Find where the given text appears and provide that cell's center as (x, y) coordinate. 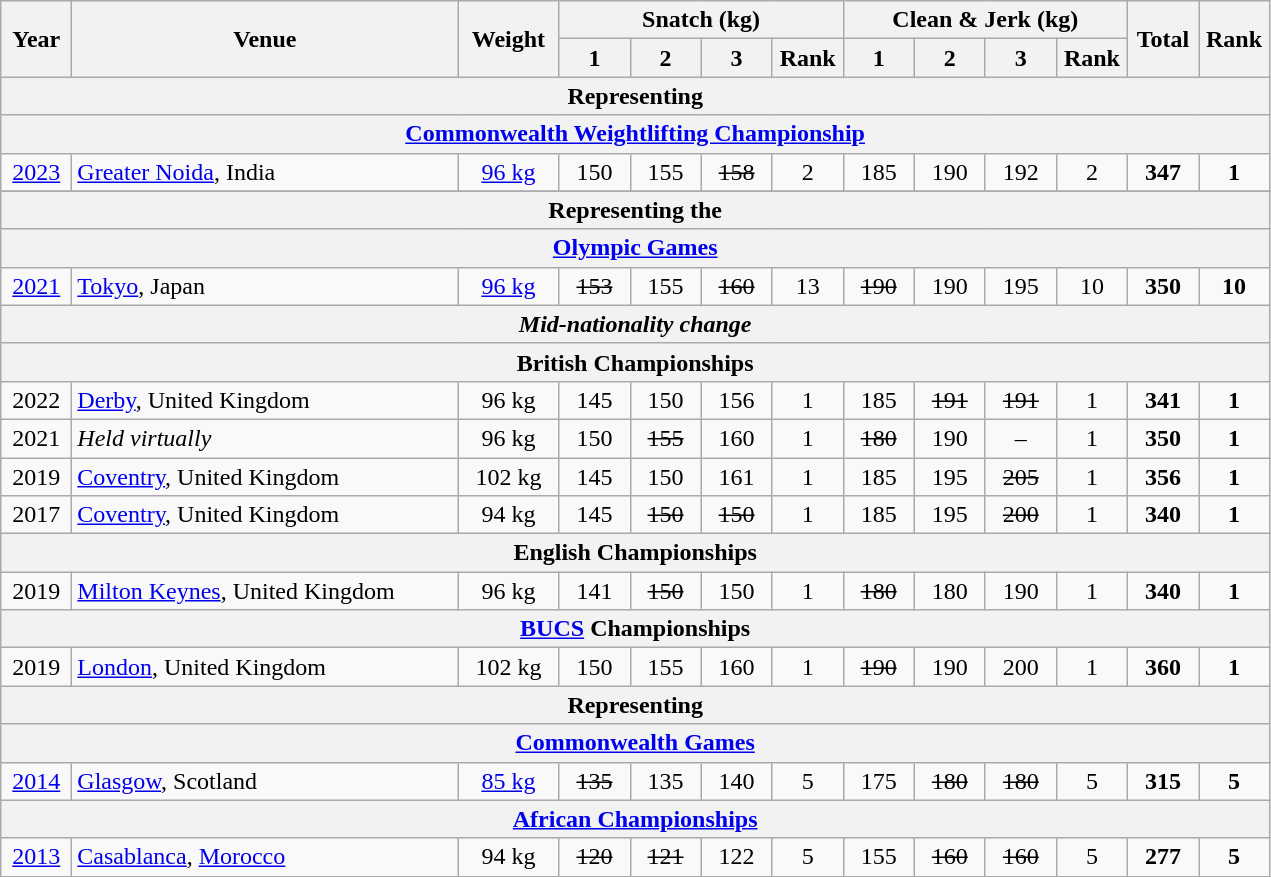
192 (1020, 172)
2014 (36, 781)
– (1020, 438)
153 (594, 286)
2023 (36, 172)
Total (1162, 39)
Mid-nationality change (636, 324)
122 (736, 857)
BUCS Championships (636, 629)
156 (736, 400)
English Championships (636, 553)
2022 (36, 400)
2017 (36, 515)
315 (1162, 781)
161 (736, 477)
360 (1162, 667)
African Championships (636, 819)
British Championships (636, 362)
Greater Noida, India (265, 172)
Glasgow, Scotland (265, 781)
Representing the (636, 210)
347 (1162, 172)
277 (1162, 857)
175 (878, 781)
London, United Kingdom (265, 667)
356 (1162, 477)
140 (736, 781)
Milton Keynes, United Kingdom (265, 591)
2013 (36, 857)
205 (1020, 477)
13 (808, 286)
158 (736, 172)
Commonwealth Games (636, 743)
Derby, United Kingdom (265, 400)
Clean & Jerk (kg) (985, 20)
Snatch (kg) (701, 20)
Weight (508, 39)
Held virtually (265, 438)
Venue (265, 39)
Year (36, 39)
Commonwealth Weightlifting Championship (636, 134)
120 (594, 857)
121 (666, 857)
85 kg (508, 781)
Olympic Games (636, 248)
141 (594, 591)
Tokyo, Japan (265, 286)
341 (1162, 400)
Casablanca, Morocco (265, 857)
